Scan for the cell matching the given text and deliver its [X, Y] coordinate at center. 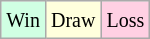
Win [24, 20]
Draw [72, 20]
Loss [126, 20]
